Return [X, Y] of the center of cell containing provided text 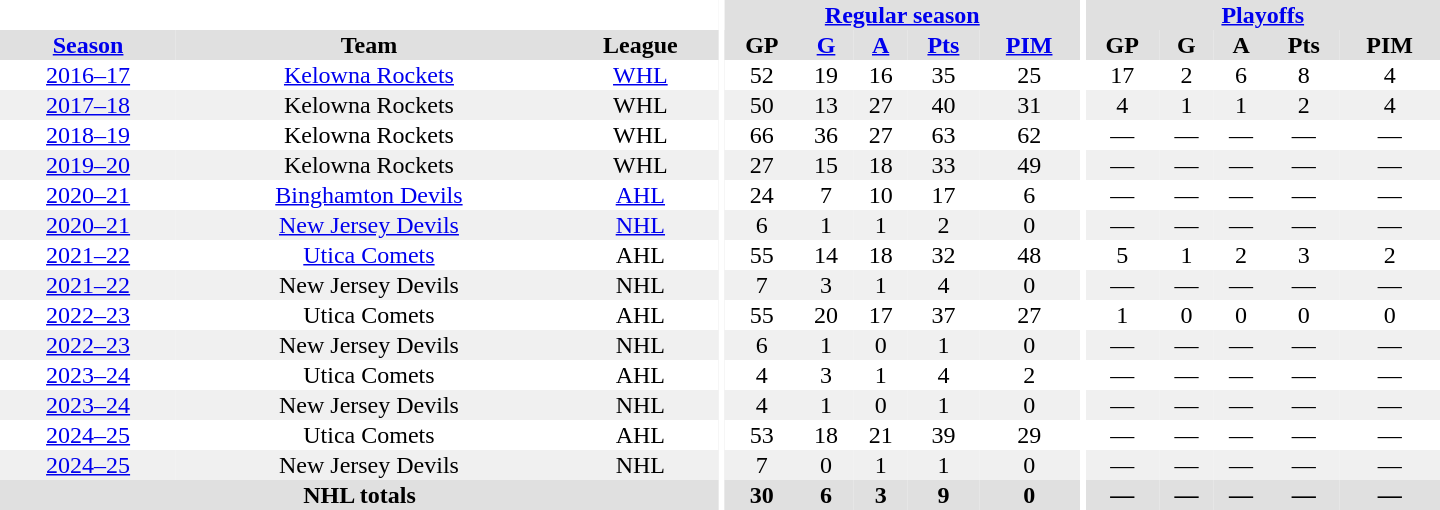
52 [762, 75]
League [640, 45]
24 [762, 195]
31 [1030, 105]
49 [1030, 165]
62 [1030, 135]
2017–18 [88, 105]
29 [1030, 435]
Season [88, 45]
13 [826, 105]
33 [944, 165]
53 [762, 435]
Binghamton Devils [369, 195]
63 [944, 135]
2019–20 [88, 165]
39 [944, 435]
40 [944, 105]
66 [762, 135]
35 [944, 75]
21 [880, 435]
16 [880, 75]
19 [826, 75]
20 [826, 315]
9 [944, 495]
2016–17 [88, 75]
30 [762, 495]
Playoffs [1263, 15]
14 [826, 255]
50 [762, 105]
Regular season [902, 15]
NHL totals [360, 495]
37 [944, 315]
15 [826, 165]
10 [880, 195]
8 [1304, 75]
2018–19 [88, 135]
5 [1123, 255]
48 [1030, 255]
Team [369, 45]
36 [826, 135]
25 [1030, 75]
32 [944, 255]
